For the text-containing cell, return its midpoint in [X, Y] coordinate format. 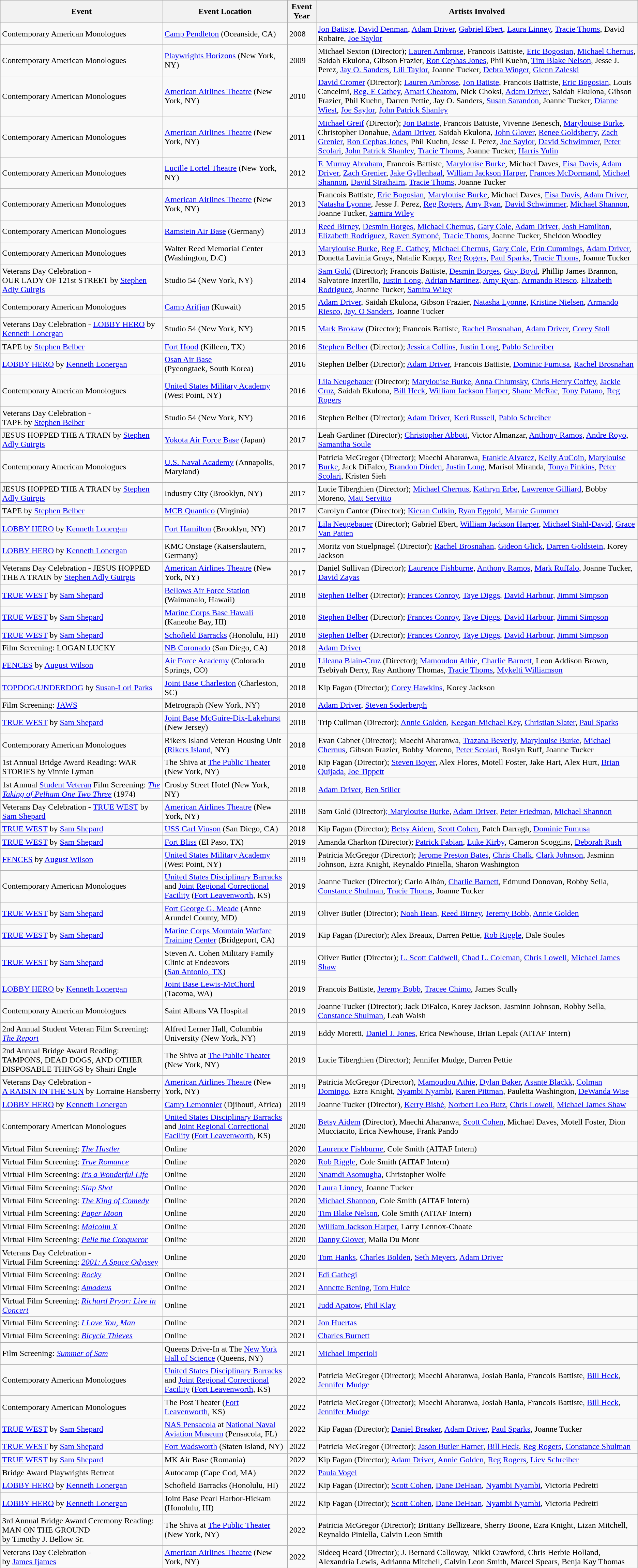
Veterans Day Celebration -TAPE by Stephen Belber [82, 418]
Francois Battiste, Jeremy Bobb, Tracee Chimo, James Scully [477, 989]
Veterans Day Celebration -A RAISIN IN THE SUN by Lorraine Hansberry [82, 1087]
Bridge Award Playwrights Retreat [82, 1473]
Joint Base McGuire-Dix-Lakehurst (New Jersey) [225, 723]
Virtual Film Screening: Pelle the Conqueror [82, 1239]
Walter Reed Memorial Center (Washington, D.C) [225, 253]
Patricia McGregor (Director); Jason Butler Harner, Bill Heck, Reg Rogers, Constance Shulman [477, 1447]
Laura Linney, Joanne Tucker [477, 1188]
Daniel Sullivan (Director); Laurence Fishburne, Anthony Ramos, Mark Ruffalo, Joanne Tucker, David Zayas [477, 573]
Edi Gathegi [477, 1275]
2009 [302, 60]
Nnamdi Asomugha, Christopher Wolfe [477, 1175]
Queens Drive-In at The New York Hall of Science (Queens, NY) [225, 1353]
Event Year [302, 12]
2011 [302, 137]
Joanne Tucker (Director), Kerry Bishé, Norbert Leo Butz, Chris Lowell, Michael James Shaw [477, 1104]
Kip Fagan (Director); Alex Breaux, Darren Pettie, Rob Riggle, Dale Soules [477, 935]
2014 [302, 280]
Virtual Film Screening: I Love You, Man [82, 1323]
MK Air Base (Romania) [225, 1460]
Veterans Day Celebration - TRUE WEST by Sam Shepard [82, 811]
Virtual Film Screening: Rocky [82, 1275]
Virtual Film Screening: The King of Comedy [82, 1201]
Event [82, 12]
Joint Base Pearl Harbor-Hickam (Honolulu, HI) [225, 1503]
Moritz von Stuelpnagel (Director); Rachel Brosnahan, Gideon Glick, Darren Goldstein, Korey Jackson [477, 551]
Virtual Film Screening: Amadeus [82, 1287]
Lucille Lortel Theatre (New York, NY) [225, 173]
Joanne Tucker (Director); Carlo Albán, Charlie Barnett, Edmund Donovan, Robby Sella, Constance Shulman, Tracie Thoms, Joanne Tucker [477, 886]
Camp Lemonnier (Djibouti, Africa) [225, 1104]
Patricia McGregor (Director); Brittany Bellizeare, Sherry Boone, Ezra Knight, Lizan Mitchell, Reynaldo Piniella, Calvin Leon Smith [477, 1530]
Virtual Film Screening: Malcolm X [82, 1226]
Amanda Charlton (Director); Patrick Fabian, Luke Kirby, Cameron Scoggins, Deborah Rush [477, 842]
Joint Base Charleston (Charleston, SC) [225, 687]
Ramstein Air Base (Germany) [225, 231]
Veterans Day Celebration -Virtual Film Screening: 2001: A Space Odyssey [82, 1257]
2010 [302, 96]
Osan Air Base(Pyeongtaek, South Korea) [225, 364]
Joanne Tucker (Director); Jack DiFalco, Korey Jackson, Jasminn Johnson, Robby Sella, Constance Shulman, Leah Walsh [477, 1011]
Virtual Film Screening: It's a Wonderful Life [82, 1175]
Michael Imperioli [477, 1353]
Adam Driver, Saidah Ekulona, Gibson Frazier, Natasha Lyonne, Kristine Nielsen, Armando Riesco, Jay. O Sanders, Joanne Tucker [477, 307]
Fort Hamilton (Brooklyn, NY) [225, 528]
Virtual Film Screening: True Romance [82, 1162]
USS Carl Vinson (San Diego, CA) [225, 829]
Industry City (Brooklyn, NY) [225, 494]
Virtual Film Screening: The Hustler [82, 1149]
Laurence Fishburne, Cole Smith (AITAF Intern) [477, 1149]
Veterans Day Celebration -OUR LADY OF 121st STREET by Stephen Adly Guirgis [82, 280]
Crosby Street Hotel (New York, NY) [225, 789]
2008 [302, 33]
Saint Albans VA Hospital [225, 1011]
2nd Annual Student Veteran Film Screening: The Report [82, 1033]
Veterans Day Celebration - JESUS HOPPED THE A TRAIN by Stephen Adly Guirgis [82, 573]
Veterans Day Celebration - by James Ijames [82, 1556]
Tom Hanks, Charles Bolden, Seth Meyers, Adam Driver [477, 1257]
Virtual Film Screening: Slap Shot [82, 1188]
U.S. Naval Academy (Annapolis, Maryland) [225, 467]
Kip Fagan (Director); Daniel Breaker, Adam Driver, Paul Sparks, Joanne Tucker [477, 1429]
Film Screening: LOGAN LUCKY [82, 648]
Metrograph (New York, NY) [225, 705]
KMC Onstage (Kaiserslautern, Germany) [225, 551]
Patricia McGregor (Director); Jerome Preston Bates, Chris Chalk, Clark Johnson, Jasminn Johnson, Ezra Knight, Reynaldo Piniella, Sharon Washington [477, 860]
Virtual Film Screening: Richard Pryor: Live in Concert [82, 1305]
Lila Neugebauer (Director); Gabriel Ebert, William Jackson Harper, Michael Stahl-David, Grace Van Patten [477, 528]
Stephen Belber (Director); Adam Driver, Francois Battiste, Dominic Fumusa, Rachel Brosnahan [477, 364]
Oliver Butler (Director); Noah Bean, Reed Birney, Jeremy Bobb, Annie Golden [477, 913]
Virtual Film Screening: Bicycle Thieves [82, 1336]
Adam Driver, Ben Stiller [477, 789]
1st Annual Bridge Award Reading: WAR STORIES by Vinnie Lyman [82, 767]
NAS Pensacola at National Naval Aviation Museum (Pensacola, FL) [225, 1429]
MCB Quantico (Virginia) [225, 511]
Rob Riggle, Cole Smith (AITAF Intern) [477, 1162]
Air Force Academy (Colorado Springs, CO) [225, 665]
Playwrights Horizons (New York, NY) [225, 60]
Stephen Belber (Director); Adam Driver, Keri Russell, Pablo Schreiber [477, 418]
Kip Fagan (Director); Steven Boyer, Alex Flores, Motell Foster, Jake Hart, Alex Hurt, Brian Quijada, Joe Tippett [477, 767]
Fort Hood (Killeen, TX) [225, 347]
Kip Fagan (Director); Adam Driver, Annie Golden, Reg Rogers, Liev Schreiber [477, 1460]
Film Screening: JAWS [82, 705]
Eddy Moretti, Daniel J. Jones, Erica Newhouse, Brian Lepak (AITAF Intern) [477, 1033]
Fort Wadsworth (Staten Island, NY) [225, 1447]
Joint Base Lewis-McChord (Tacoma, WA) [225, 989]
Adam Driver, Steven Soderbergh [477, 705]
Film Screening: Summer of Sam [82, 1353]
Danny Glover, Malia Du Mont [477, 1239]
Fort Bliss (El Paso, TX) [225, 842]
3rd Annual Bridge Award Ceremony Reading: MAN ON THE GROUNDby Timothy J. Bellow Sr. [82, 1530]
Fort George G. Meade (Anne Arundel County, MD) [225, 913]
Kip Fagan (Director); Corey Hawkins, Korey Jackson [477, 687]
Autocamp (Cape Cod, MA) [225, 1473]
Sam Gold (Director); Marylouise Burke, Adam Driver, Peter Friedman, Michael Shannon [477, 811]
Stephen Belber (Director); Jessica Collins, Justin Long, Pablo Schreiber [477, 347]
Trip Cullman (Director); Annie Golden, Keegan-Michael Key, Christian Slater, Paul Sparks [477, 723]
Charles Burnett [477, 1336]
Virtual Film Screening: Paper Moon [82, 1213]
Lucie Tiberghien (Director); Michael Chernus, Kathryn Erbe, Lawrence Gilliard, Bobby Moreno, Matt Servitto [477, 494]
Tim Blake Nelson, Cole Smith (AITAF Intern) [477, 1213]
2nd Annual Bridge Award Reading: TAMPONS, DEAD DOGS, AND OTHER DISPOSABLE THINGS by Shairi Engle [82, 1060]
Oliver Butler (Director); L. Scott Caldwell, Chad L. Coleman, Chris Lowell, Michael James Shaw [477, 962]
Jon Huertas [477, 1323]
Paula Vogel [477, 1473]
The Post Theater (Fort Leavenworth, KS) [225, 1407]
Rikers Island Veteran Housing Unit (Rikers Island, NY) [225, 745]
Artists Involved [477, 12]
Marine Corps Base Hawaii (Kaneohe Bay, HI) [225, 617]
Camp Pendleton (Oceanside, CA) [225, 33]
NB Coronado (San Diego, CA) [225, 648]
TOPDOG/UNDERDOG by Susan-Lori Parks [82, 687]
Annette Bening, Tom Hulce [477, 1287]
Michael Shannon, Cole Smith (AITAF Intern) [477, 1201]
2012 [302, 173]
Betsy Aidem (Director), Maechi Aharanwa, Scott Cohen, Michael Daves, Motell Foster, Dion Mucciacito, Erica Newhouse, Frank Pando [477, 1127]
Kip Fagan (Director); Betsy Aidem, Scott Cohen, Patch Darragh, Dominic Fumusa [477, 829]
Jon Batiste, David Denman, Adam Driver, Gabriel Ebert, Laura Linney, Tracie Thoms, David Robaire, Joe Saylor [477, 33]
Yokota Air Force Base (Japan) [225, 440]
Bellows Air Force Station (Waimanalo, Hawaii) [225, 595]
Marine Corps Mountain Warfare Training Center (Bridgeport, CA) [225, 935]
Veterans Day Celebration - LOBBY HERO by Kenneth Lonergan [82, 329]
Leah Gardiner (Director); Christopher Abbott, Victor Almanzar, Anthony Ramos, Andre Royo, Samantha Soule [477, 440]
William Jackson Harper, Larry Lennox-Choate [477, 1226]
Camp Arifjan (Kuwait) [225, 307]
Adam Driver [477, 648]
1st Annual Student Veteran Film Screening: The Taking of Pelham One Two Three (1974) [82, 789]
Carolyn Cantor (Director); Kieran Culkin, Ryan Eggold, Mamie Gummer [477, 511]
Event Location [225, 12]
Steven A. Cohen Military Family Clinic at Endeavors(San Antonio, TX) [225, 962]
Mark Brokaw (Director); Francois Battiste, Rachel Brosnahan, Adam Driver, Corey Stoll [477, 329]
Judd Apatow, Phil Klay [477, 1305]
Lucie Tiberghien (Director); Jennifer Mudge, Darren Pettie [477, 1060]
Alfred Lerner Hall, Columbia University (New York, NY) [225, 1033]
